Scan for the cell matching the given text and deliver its [x, y] coordinate at center. 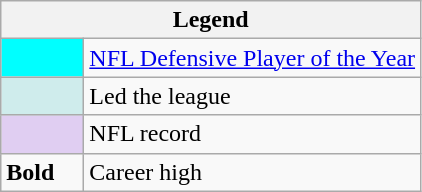
Bold [42, 172]
Led the league [252, 96]
NFL Defensive Player of the Year [252, 58]
Legend [211, 20]
Career high [252, 172]
NFL record [252, 134]
